Determine the (X, Y) coordinate at the center of the cell enclosing the given text.  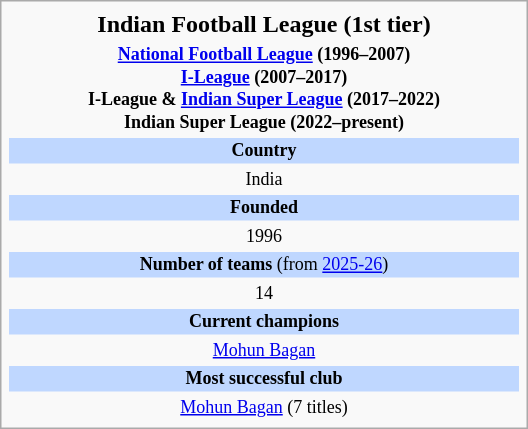
Country (264, 151)
Mohun Bagan (7 titles) (264, 408)
Most successful club (264, 379)
Founded (264, 208)
Current champions (264, 322)
National Football League (1996–2007)I-League (2007–2017)I-League & Indian Super League (2017–2022) Indian Super League (2022–present) (264, 88)
Mohun Bagan (264, 351)
Indian Football League (1st tier) (264, 24)
14 (264, 294)
India (264, 180)
1996 (264, 237)
Number of teams (from 2025-26) (264, 265)
